Provide the (x, y) coordinate of the cell's center where the given text is located.  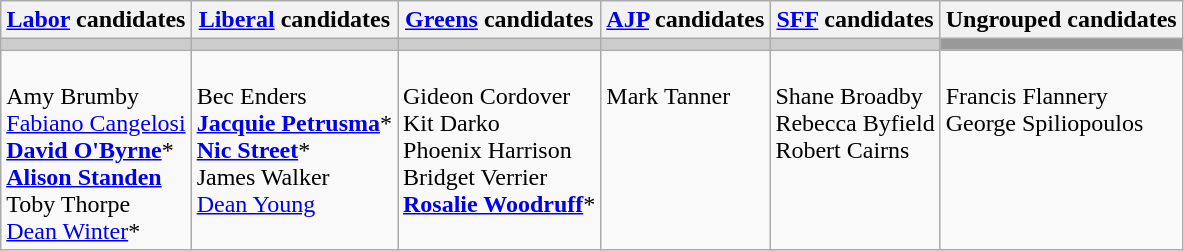
Labor candidates (96, 20)
Gideon Cordover Kit Darko Phoenix Harrison Bridget Verrier Rosalie Woodruff* (500, 150)
Ungrouped candidates (1061, 20)
SFF candidates (855, 20)
Liberal candidates (294, 20)
Greens candidates (500, 20)
AJP candidates (686, 20)
Francis Flannery George Spiliopoulos (1061, 150)
Shane Broadby Rebecca Byfield Robert Cairns (855, 150)
Mark Tanner (686, 150)
Bec Enders Jacquie Petrusma* Nic Street* James Walker Dean Young (294, 150)
Amy Brumby Fabiano Cangelosi David O'Byrne* Alison Standen Toby Thorpe Dean Winter* (96, 150)
